Locate the cell with the specified text and output its (x, y) center coordinate. 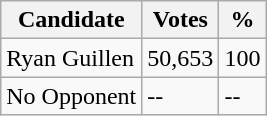
Votes (180, 20)
Ryan Guillen (72, 58)
50,653 (180, 58)
No Opponent (72, 96)
Candidate (72, 20)
% (242, 20)
100 (242, 58)
